Identify which cell holds the provided text, then report its (X, Y) central coordinate. 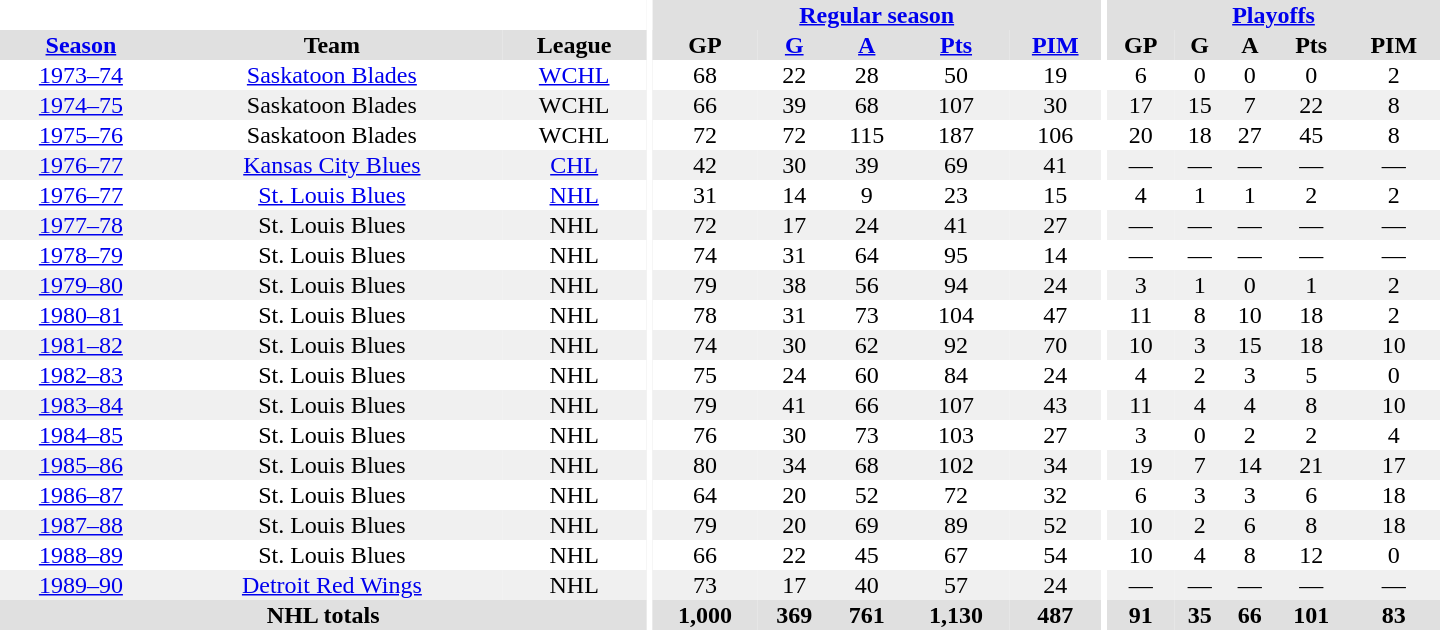
94 (956, 285)
1985–86 (81, 465)
Detroit Red Wings (332, 585)
12 (1312, 555)
28 (868, 75)
CHL (574, 165)
42 (705, 165)
Regular season (876, 15)
70 (1055, 345)
104 (956, 315)
1984–85 (81, 435)
67 (956, 555)
50 (956, 75)
38 (794, 285)
115 (868, 135)
23 (956, 195)
32 (1055, 495)
35 (1200, 615)
76 (705, 435)
60 (868, 375)
NHL totals (323, 615)
92 (956, 345)
League (574, 45)
56 (868, 285)
5 (1312, 375)
75 (705, 375)
84 (956, 375)
83 (1394, 615)
1,130 (956, 615)
1983–84 (81, 405)
Season (81, 45)
103 (956, 435)
1977–78 (81, 225)
1979–80 (81, 285)
91 (1141, 615)
1980–81 (81, 315)
78 (705, 315)
Playoffs (1274, 15)
95 (956, 255)
102 (956, 465)
40 (868, 585)
1982–83 (81, 375)
1986–87 (81, 495)
21 (1312, 465)
1987–88 (81, 525)
80 (705, 465)
1975–76 (81, 135)
Kansas City Blues (332, 165)
62 (868, 345)
1981–82 (81, 345)
47 (1055, 315)
1978–79 (81, 255)
1988–89 (81, 555)
1973–74 (81, 75)
57 (956, 585)
1989–90 (81, 585)
1,000 (705, 615)
54 (1055, 555)
761 (868, 615)
43 (1055, 405)
9 (868, 195)
487 (1055, 615)
369 (794, 615)
89 (956, 525)
Team (332, 45)
187 (956, 135)
106 (1055, 135)
1974–75 (81, 105)
101 (1312, 615)
